Detect which cell encompasses the target text, then output its (x, y) center coordinate. 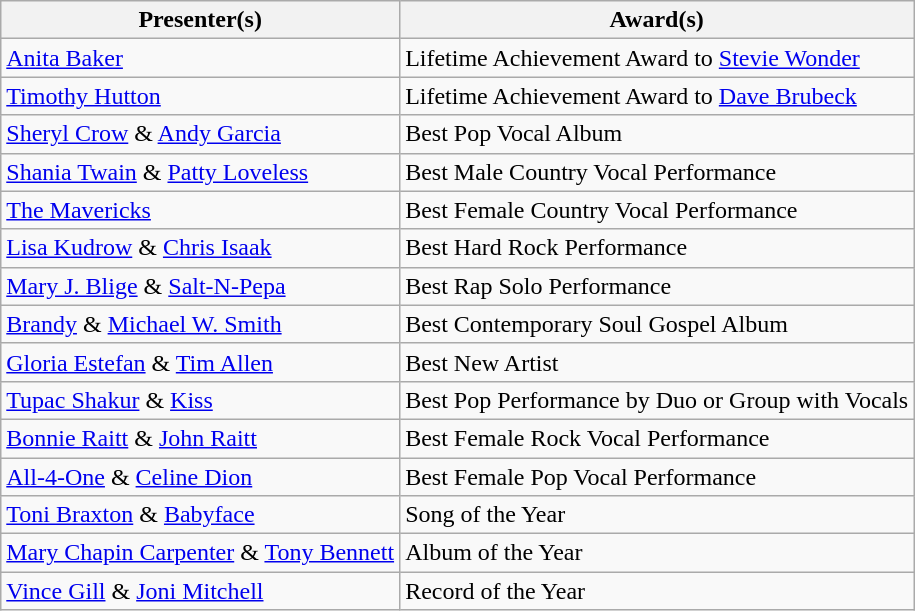
Best Hard Rock Performance (657, 248)
Mary Chapin Carpenter & Tony Bennett (200, 553)
Mary J. Blige & Salt-N-Pepa (200, 286)
Vince Gill & Joni Mitchell (200, 591)
The Mavericks (200, 210)
Record of the Year (657, 591)
Best Contemporary Soul Gospel Album (657, 324)
Shania Twain & Patty Loveless (200, 172)
Presenter(s) (200, 20)
Best Rap Solo Performance (657, 286)
Best Pop Vocal Album (657, 134)
Album of the Year (657, 553)
Best Female Rock Vocal Performance (657, 438)
Best Pop Performance by Duo or Group with Vocals (657, 400)
Lisa Kudrow & Chris Isaak (200, 248)
Song of the Year (657, 515)
Brandy & Michael W. Smith (200, 324)
Best Male Country Vocal Performance (657, 172)
All-4-One & Celine Dion (200, 477)
Best Female Pop Vocal Performance (657, 477)
Timothy Hutton (200, 96)
Gloria Estefan & Tim Allen (200, 362)
Best Female Country Vocal Performance (657, 210)
Bonnie Raitt & John Raitt (200, 438)
Best New Artist (657, 362)
Lifetime Achievement Award to Dave Brubeck (657, 96)
Award(s) (657, 20)
Toni Braxton & Babyface (200, 515)
Anita Baker (200, 58)
Sheryl Crow & Andy Garcia (200, 134)
Tupac Shakur & Kiss (200, 400)
Lifetime Achievement Award to Stevie Wonder (657, 58)
